Locate the cell with the specified text and output its (X, Y) center coordinate. 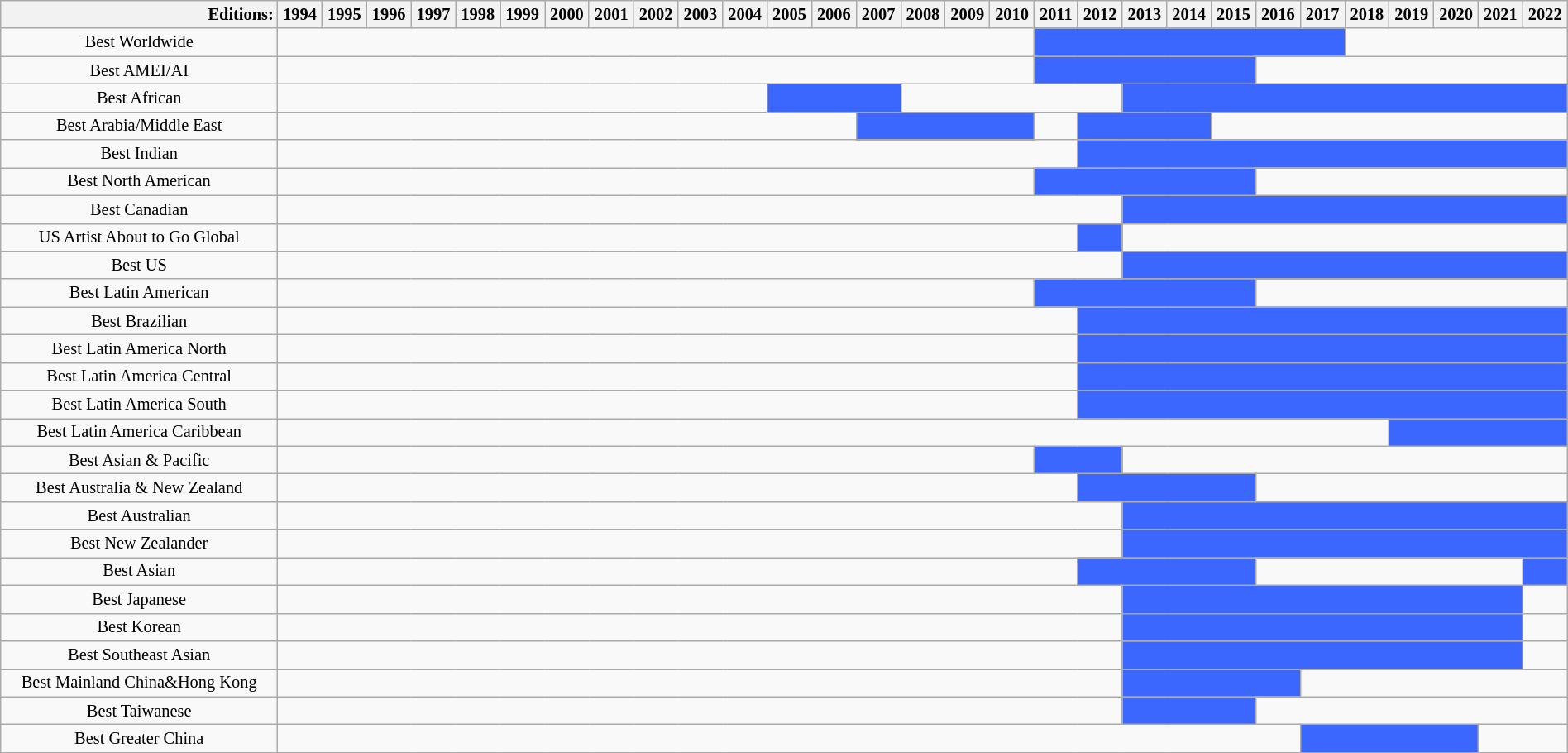
2019 (1412, 15)
1999 (523, 15)
Best Latin American (139, 293)
Best Latin America Central (139, 376)
Best US (139, 266)
2016 (1278, 15)
2000 (566, 15)
2003 (700, 15)
Best New Zealander (139, 544)
2010 (1012, 15)
Best Taiwanese (139, 711)
Best Indian (139, 154)
Best Latin America South (139, 405)
2021 (1500, 15)
1995 (344, 15)
Editions: (139, 15)
2011 (1055, 15)
2020 (1456, 15)
Best Asian (139, 572)
Best Southeast Asian (139, 655)
1998 (478, 15)
Best North American (139, 182)
Best Latin America Caribbean (139, 433)
1994 (300, 15)
Best Greater China (139, 739)
US Artist About to Go Global (139, 237)
2015 (1234, 15)
Best Canadian (139, 209)
2001 (611, 15)
2008 (923, 15)
Best Australian (139, 516)
2006 (834, 15)
2009 (968, 15)
Best Latin America North (139, 349)
Best Korean (139, 627)
Best Brazilian (139, 321)
2017 (1322, 15)
2022 (1545, 15)
Best AMEI/AI (139, 70)
2004 (745, 15)
1997 (433, 15)
2013 (1145, 15)
Best Asian & Pacific (139, 460)
Best Japanese (139, 600)
2018 (1367, 15)
Best Worldwide (139, 42)
2012 (1100, 15)
Best Mainland China&Hong Kong (139, 683)
2014 (1189, 15)
2005 (790, 15)
Best African (139, 98)
1996 (389, 15)
2002 (656, 15)
2007 (878, 15)
Best Arabia/Middle East (139, 126)
Best Australia & New Zealand (139, 488)
